From the cell containing the given text, extract its center point as (x, y) coordinate. 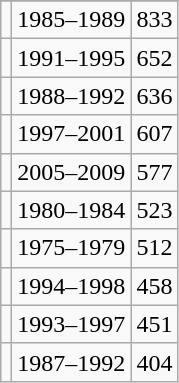
1997–2001 (72, 134)
1994–1998 (72, 286)
1993–1997 (72, 324)
2005–2009 (72, 172)
1980–1984 (72, 210)
636 (154, 96)
404 (154, 362)
512 (154, 248)
458 (154, 286)
1991–1995 (72, 58)
451 (154, 324)
577 (154, 172)
523 (154, 210)
1975–1979 (72, 248)
1987–1992 (72, 362)
1988–1992 (72, 96)
833 (154, 20)
1985–1989 (72, 20)
652 (154, 58)
607 (154, 134)
